Return (X, Y) of the center of cell containing provided text 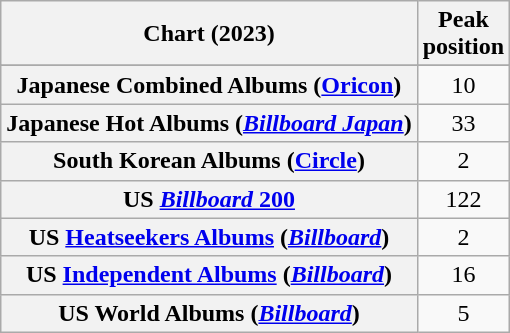
Japanese Hot Albums (Billboard Japan) (209, 123)
US Independent Albums (Billboard) (209, 275)
10 (463, 85)
5 (463, 313)
US Billboard 200 (209, 199)
33 (463, 123)
122 (463, 199)
US Heatseekers Albums (Billboard) (209, 237)
Japanese Combined Albums (Oricon) (209, 85)
Chart (2023) (209, 34)
US World Albums (Billboard) (209, 313)
Peakposition (463, 34)
16 (463, 275)
South Korean Albums (Circle) (209, 161)
